Detect which cell encompasses the target text, then output its [X, Y] center coordinate. 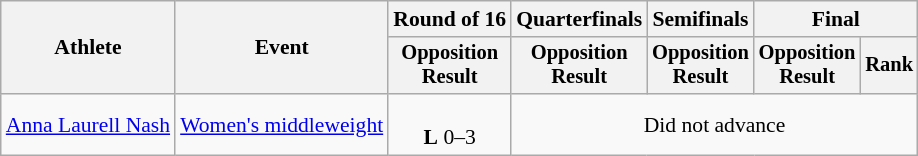
Quarterfinals [579, 19]
Women's middleweight [282, 124]
Athlete [88, 48]
Event [282, 48]
Rank [889, 66]
Did not advance [714, 124]
Semifinals [700, 19]
Round of 16 [450, 19]
L 0–3 [450, 124]
Anna Laurell Nash [88, 124]
Final [836, 19]
